For the text-containing cell, return its midpoint in [x, y] coordinate format. 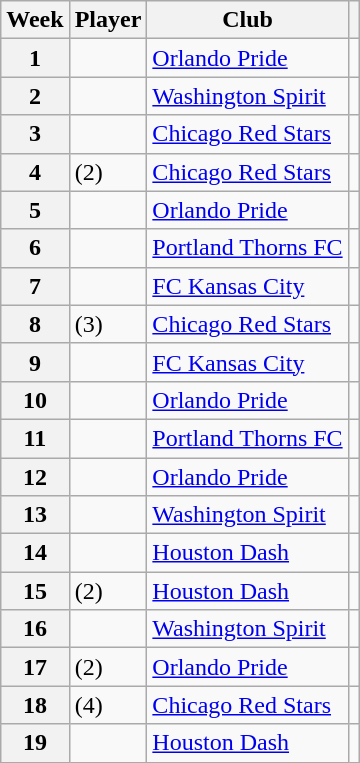
11 [35, 438]
19 [35, 743]
6 [35, 248]
15 [35, 591]
2 [35, 96]
4 [35, 172]
13 [35, 515]
10 [35, 400]
17 [35, 667]
8 [35, 324]
(4) [108, 705]
18 [35, 705]
1 [35, 58]
Week [35, 20]
5 [35, 210]
16 [35, 629]
(3) [108, 324]
Player [108, 20]
7 [35, 286]
3 [35, 134]
Club [248, 20]
14 [35, 553]
12 [35, 477]
9 [35, 362]
